Detect which cell encompasses the target text, then output its [X, Y] center coordinate. 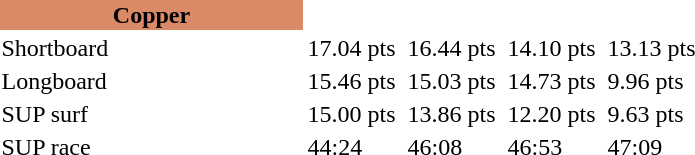
15.00 pts [352, 114]
14.10 pts [552, 48]
15.03 pts [452, 81]
17.04 pts [352, 48]
14.73 pts [552, 81]
Longboard [146, 81]
15.46 pts [352, 81]
13.86 pts [452, 114]
SUP surf [146, 114]
12.20 pts [552, 114]
16.44 pts [452, 48]
Copper [152, 15]
Shortboard [146, 48]
